Extract the [X, Y] coordinate from the center of the cell holding the provided text.  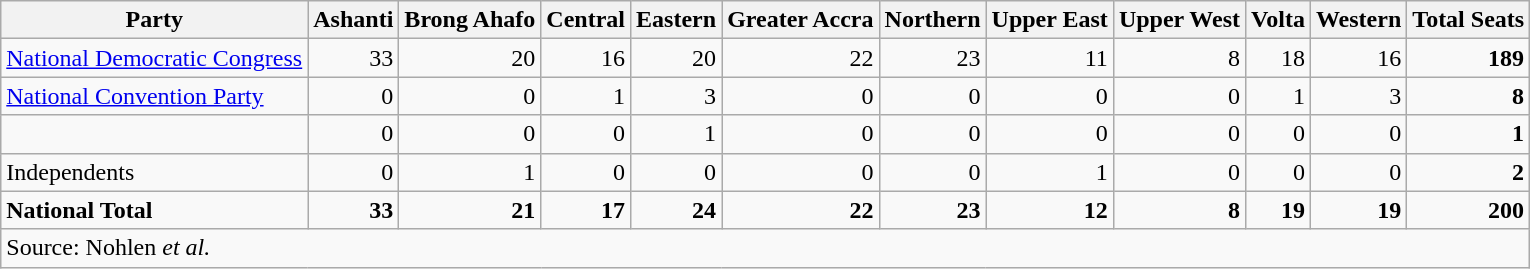
Upper West [1179, 20]
Brong Ahafo [470, 20]
12 [1050, 210]
200 [1468, 210]
Central [586, 20]
Upper East [1050, 20]
Ashanti [354, 20]
Volta [1278, 20]
21 [470, 210]
Party [154, 20]
18 [1278, 58]
Source: Nohlen et al. [766, 248]
17 [586, 210]
Total Seats [1468, 20]
189 [1468, 58]
11 [1050, 58]
National Total [154, 210]
2 [1468, 172]
National Democratic Congress [154, 58]
Eastern [676, 20]
Northern [932, 20]
Greater Accra [800, 20]
Independents [154, 172]
Western [1358, 20]
National Convention Party [154, 96]
24 [676, 210]
